Locate the cell with the specified text and output its (x, y) center coordinate. 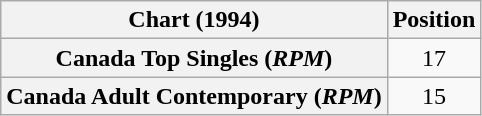
Chart (1994) (194, 20)
Canada Adult Contemporary (RPM) (194, 96)
Canada Top Singles (RPM) (194, 58)
15 (434, 96)
17 (434, 58)
Position (434, 20)
